Pinpoint the cell where the given text exists, returning its [x, y] midpoint coordinate. 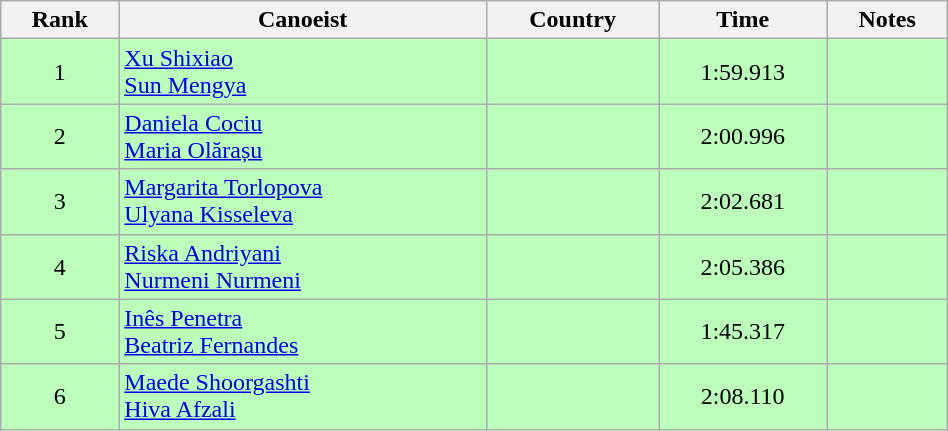
3 [60, 202]
1:59.913 [743, 72]
1:45.317 [743, 332]
2 [60, 136]
1 [60, 72]
2:00.996 [743, 136]
Canoeist [303, 20]
Notes [887, 20]
Riska AndriyaniNurmeni Nurmeni [303, 266]
4 [60, 266]
Xu ShixiaoSun Mengya [303, 72]
Margarita TorlopovaUlyana Kisseleva [303, 202]
6 [60, 396]
Daniela CociuMaria Olărașu [303, 136]
Time [743, 20]
Maede ShoorgashtiHiva Afzali [303, 396]
Country [573, 20]
2:08.110 [743, 396]
2:02.681 [743, 202]
Inês PenetraBeatriz Fernandes [303, 332]
2:05.386 [743, 266]
5 [60, 332]
Rank [60, 20]
